From the cell containing the given text, extract its center point as (X, Y) coordinate. 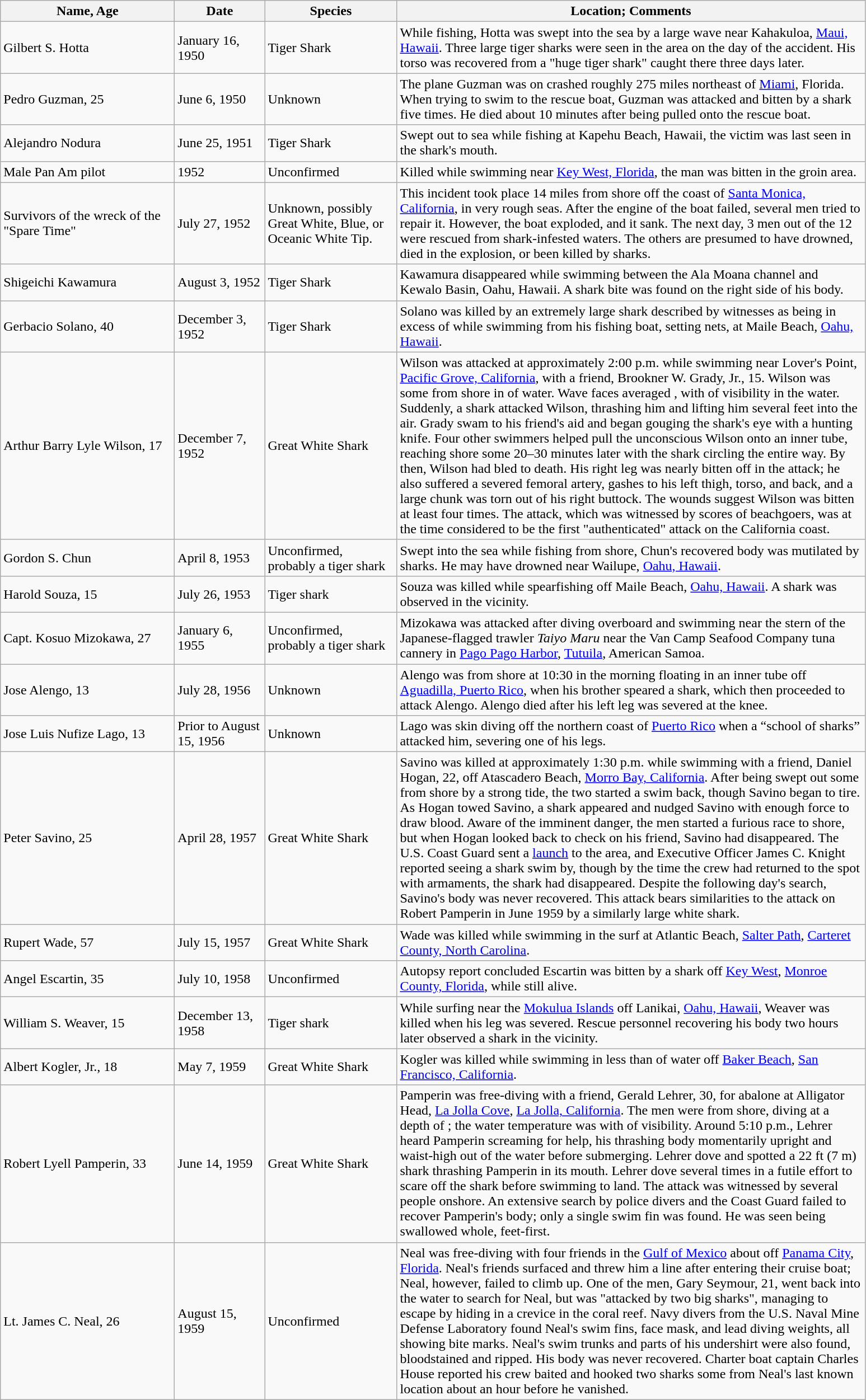
July 28, 1956 (219, 689)
January 6, 1955 (219, 638)
June 14, 1959 (219, 1164)
Jose Alengo, 13 (87, 689)
Survivors of the wreck of the "Spare Time" (87, 223)
William S. Weaver, 15 (87, 1023)
August 3, 1952 (219, 282)
Kogler was killed while swimming in less than of water off Baker Beach, San Francisco, California. (631, 1067)
Lago was skin diving off the northern coast of Puerto Rico when a “school of sharks” attacked him, severing one of his legs. (631, 734)
Unknown, possibly Great White, Blue, or Oceanic White Tip. (331, 223)
December 7, 1952 (219, 445)
January 16, 1950 (219, 48)
Gilbert S. Hotta (87, 48)
1952 (219, 172)
April 28, 1957 (219, 838)
August 15, 1959 (219, 1321)
July 15, 1957 (219, 942)
Pedro Guzman, 25 (87, 99)
Arthur Barry Lyle Wilson, 17 (87, 445)
July 26, 1953 (219, 594)
Albert Kogler, Jr., 18 (87, 1067)
June 25, 1951 (219, 143)
Gerbacio Solano, 40 (87, 326)
December 3, 1952 (219, 326)
July 10, 1958 (219, 979)
Swept out to sea while fishing at Kapehu Beach, Hawaii, the victim was last seen in the shark's mouth. (631, 143)
Robert Lyell Pamperin, 33 (87, 1164)
Location; Comments (631, 11)
Jose Luis Nufize Lago, 13 (87, 734)
May 7, 1959 (219, 1067)
Male Pan Am pilot (87, 172)
Alejandro Nodura (87, 143)
Date (219, 11)
Autopsy report concluded Escartin was bitten by a shark off Key West, Monroe County, Florida, while still alive. (631, 979)
Angel Escartin, 35 (87, 979)
Shigeichi Kawamura (87, 282)
Killed while swimming near Key West, Florida, the man was bitten in the groin area. (631, 172)
Wade was killed while swimming in the surf at Atlantic Beach, Salter Path, Carteret County, North Carolina. (631, 942)
Capt. Kosuo Mizokawa, 27 (87, 638)
Swept into the sea while fishing from shore, Chun's recovered body was mutilated by sharks. He may have drowned near Wailupe, Oahu, Hawaii. (631, 557)
Lt. James C. Neal, 26 (87, 1321)
Souza was killed while spearfishing off Maile Beach, Oahu, Hawaii. A shark was observed in the vicinity. (631, 594)
April 8, 1953 (219, 557)
Prior to August 15, 1956 (219, 734)
July 27, 1952 (219, 223)
June 6, 1950 (219, 99)
Harold Souza, 15 (87, 594)
Species (331, 11)
Rupert Wade, 57 (87, 942)
Gordon S. Chun (87, 557)
Peter Savino, 25 (87, 838)
Name, Age (87, 11)
December 13, 1958 (219, 1023)
